Identify which cell holds the provided text, then report its (x, y) central coordinate. 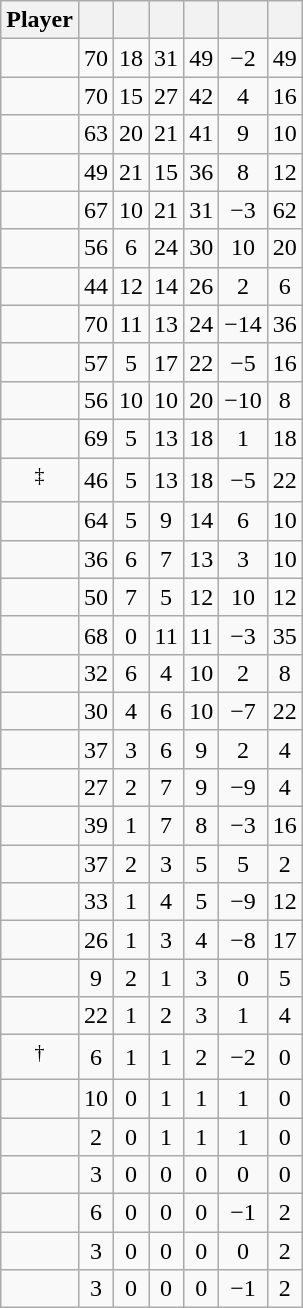
64 (96, 521)
67 (96, 210)
50 (96, 597)
33 (96, 902)
63 (96, 134)
57 (96, 362)
Player (40, 20)
35 (284, 635)
68 (96, 635)
42 (202, 96)
−8 (244, 940)
39 (96, 826)
69 (96, 438)
62 (284, 210)
32 (96, 673)
† (40, 1058)
−14 (244, 324)
46 (96, 480)
41 (202, 134)
−10 (244, 400)
−7 (244, 711)
44 (96, 286)
‡ (40, 480)
